Output the [X, Y] coordinate of the center of the cell containing the given text.  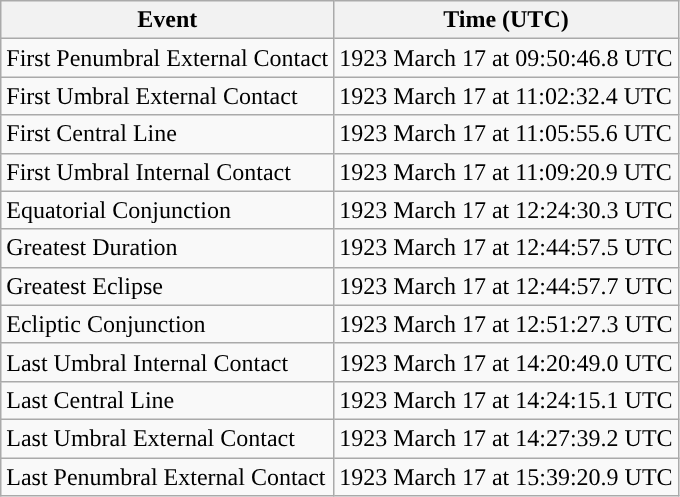
Last Central Line [168, 400]
1923 March 17 at 14:27:39.2 UTC [506, 438]
First Umbral Internal Contact [168, 172]
Last Umbral Internal Contact [168, 362]
1923 March 17 at 11:09:20.9 UTC [506, 172]
1923 March 17 at 14:20:49.0 UTC [506, 362]
1923 March 17 at 11:02:32.4 UTC [506, 96]
Last Penumbral External Contact [168, 477]
1923 March 17 at 11:05:55.6 UTC [506, 134]
First Umbral External Contact [168, 96]
1923 March 17 at 12:51:27.3 UTC [506, 324]
Greatest Eclipse [168, 286]
Ecliptic Conjunction [168, 324]
1923 March 17 at 15:39:20.9 UTC [506, 477]
1923 March 17 at 12:44:57.7 UTC [506, 286]
Last Umbral External Contact [168, 438]
Event [168, 20]
First Central Line [168, 134]
1923 March 17 at 09:50:46.8 UTC [506, 58]
First Penumbral External Contact [168, 58]
1923 March 17 at 12:44:57.5 UTC [506, 248]
Equatorial Conjunction [168, 210]
1923 March 17 at 14:24:15.1 UTC [506, 400]
1923 March 17 at 12:24:30.3 UTC [506, 210]
Greatest Duration [168, 248]
Time (UTC) [506, 20]
